Extract the (x, y) coordinate from the center of the cell holding the provided text.  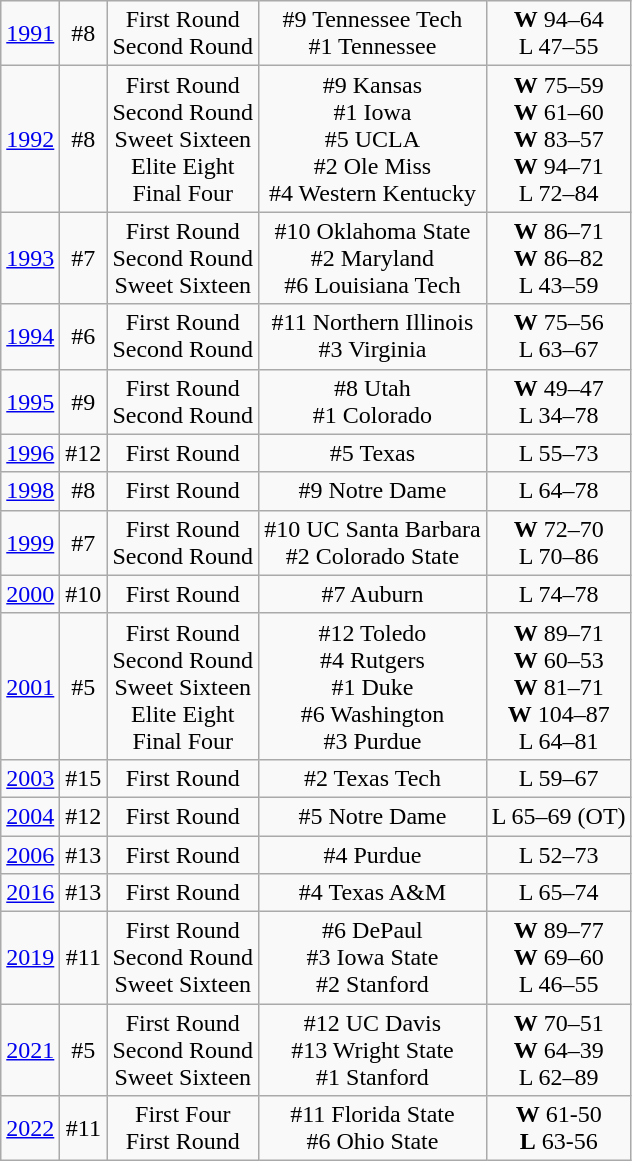
#12 Toledo#4 Rutgers#1 Duke#6 Washington#3 Purdue (373, 686)
#9 Notre Dame (373, 491)
L 59–67 (558, 778)
W 89–77W 69–60L 46–55 (558, 958)
#6 DePaul#3 Iowa State#2 Stanford (373, 958)
W 61-50L 63-56 (558, 1128)
2004 (30, 816)
2006 (30, 855)
L 55–73 (558, 453)
W 86–71W 86–82L 43–59 (558, 258)
#4 Purdue (373, 855)
1996 (30, 453)
1998 (30, 491)
1999 (30, 542)
#10 (84, 594)
#4 Texas A&M (373, 893)
W 94–64L 47–55 (558, 34)
L 65–69 (OT) (558, 816)
1994 (30, 336)
1991 (30, 34)
#9 Kansas#1 Iowa#5 UCLA#2 Ole Miss#4 Western Kentucky (373, 139)
L 64–78 (558, 491)
W 70–51W 64–39L 62–89 (558, 1050)
W 75–56 L 63–67 (558, 336)
#5 Notre Dame (373, 816)
#5 Texas (373, 453)
1995 (30, 402)
2003 (30, 778)
#8 Utah#1 Colorado (373, 402)
2000 (30, 594)
#15 (84, 778)
2016 (30, 893)
#9 Tennessee Tech#1 Tennessee (373, 34)
W 75–59W 61–60W 83–57W 94–71 L 72–84 (558, 139)
L 74–78 (558, 594)
#11 Northern Illinois#3 Virginia (373, 336)
#9 (84, 402)
First FourFirst Round (183, 1128)
L 52–73 (558, 855)
2021 (30, 1050)
#11 Florida State#6 Ohio State (373, 1128)
#10 Oklahoma State #2 Maryland#6 Louisiana Tech (373, 258)
2019 (30, 958)
#6 (84, 336)
W 89–71W 60–53W 81–71W 104–87L 64–81 (558, 686)
W 72–70 L 70–86 (558, 542)
W 49–47L 34–78 (558, 402)
2022 (30, 1128)
#7 Auburn (373, 594)
#12 UC Davis#13 Wright State#1 Stanford (373, 1050)
2001 (30, 686)
#10 UC Santa Barbara#2 Colorado State (373, 542)
1992 (30, 139)
L 65–74 (558, 893)
1993 (30, 258)
#2 Texas Tech (373, 778)
